Output the [X, Y] coordinate of the center of the cell containing the given text.  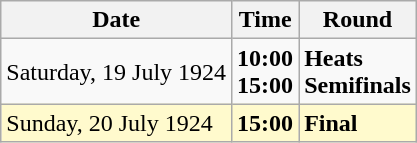
15:00 [266, 123]
Final [358, 123]
Date [116, 20]
10:0015:00 [266, 72]
Saturday, 19 July 1924 [116, 72]
HeatsSemifinals [358, 72]
Sunday, 20 July 1924 [116, 123]
Time [266, 20]
Round [358, 20]
